Output the [X, Y] coordinate of the center of the cell containing the given text.  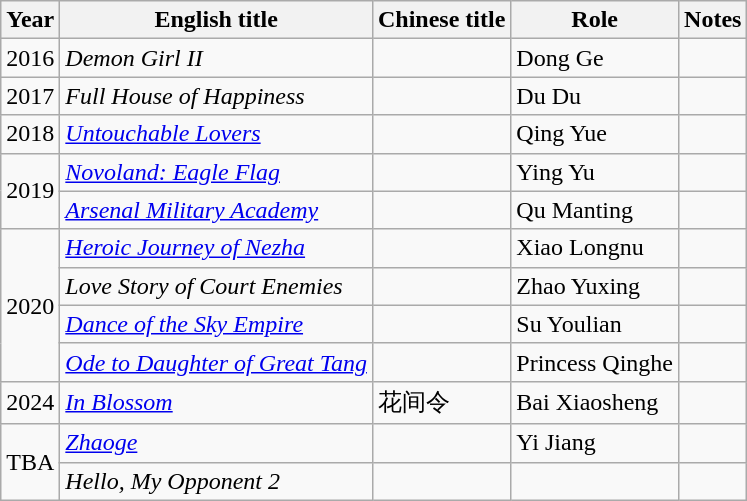
Dance of the Sky Empire [216, 324]
2018 [30, 134]
Dong Ge [595, 58]
Novoland: Eagle Flag [216, 172]
Arsenal Military Academy [216, 210]
Notes [713, 20]
TBA [30, 462]
Ying Yu [595, 172]
Ode to Daughter of Great Tang [216, 362]
花间令 [441, 402]
Love Story of Court Enemies [216, 286]
2017 [30, 96]
2019 [30, 191]
2020 [30, 305]
Year [30, 20]
Bai Xiaosheng [595, 402]
Su Youlian [595, 324]
English title [216, 20]
Role [595, 20]
Princess Qinghe [595, 362]
Qu Manting [595, 210]
Qing Yue [595, 134]
2024 [30, 402]
Full House of Happiness [216, 96]
Hello, My Opponent 2 [216, 481]
Chinese title [441, 20]
Zhao Yuxing [595, 286]
Zhaoge [216, 443]
2016 [30, 58]
In Blossom [216, 402]
Demon Girl II [216, 58]
Yi Jiang [595, 443]
Untouchable Lovers [216, 134]
Xiao Longnu [595, 248]
Du Du [595, 96]
Heroic Journey of Nezha [216, 248]
